Return [x, y] of the center of cell containing provided text 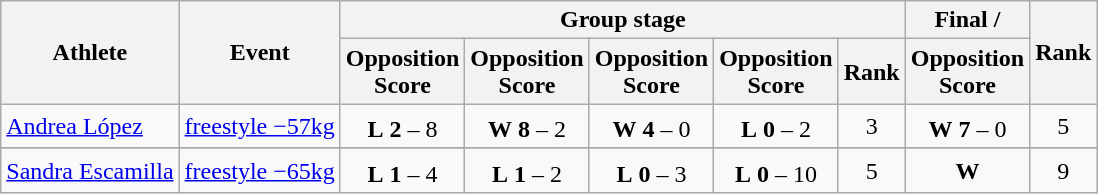
W 4 – 0 [651, 126]
W 8 – 2 [527, 126]
W [967, 170]
Sandra Escamilla [90, 170]
L 2 – 8 [402, 126]
L 0 – 2 [776, 126]
Final / [967, 20]
L 0 – 10 [776, 170]
freestyle −65kg [260, 170]
W 7 – 0 [967, 126]
3 [872, 126]
Andrea López [90, 126]
Group stage [622, 20]
Athlete [90, 52]
Event [260, 52]
L 1 – 4 [402, 170]
L 0 – 3 [651, 170]
freestyle −57kg [260, 126]
9 [1064, 170]
L 1 – 2 [527, 170]
